For the text-containing cell, return its midpoint in [x, y] coordinate format. 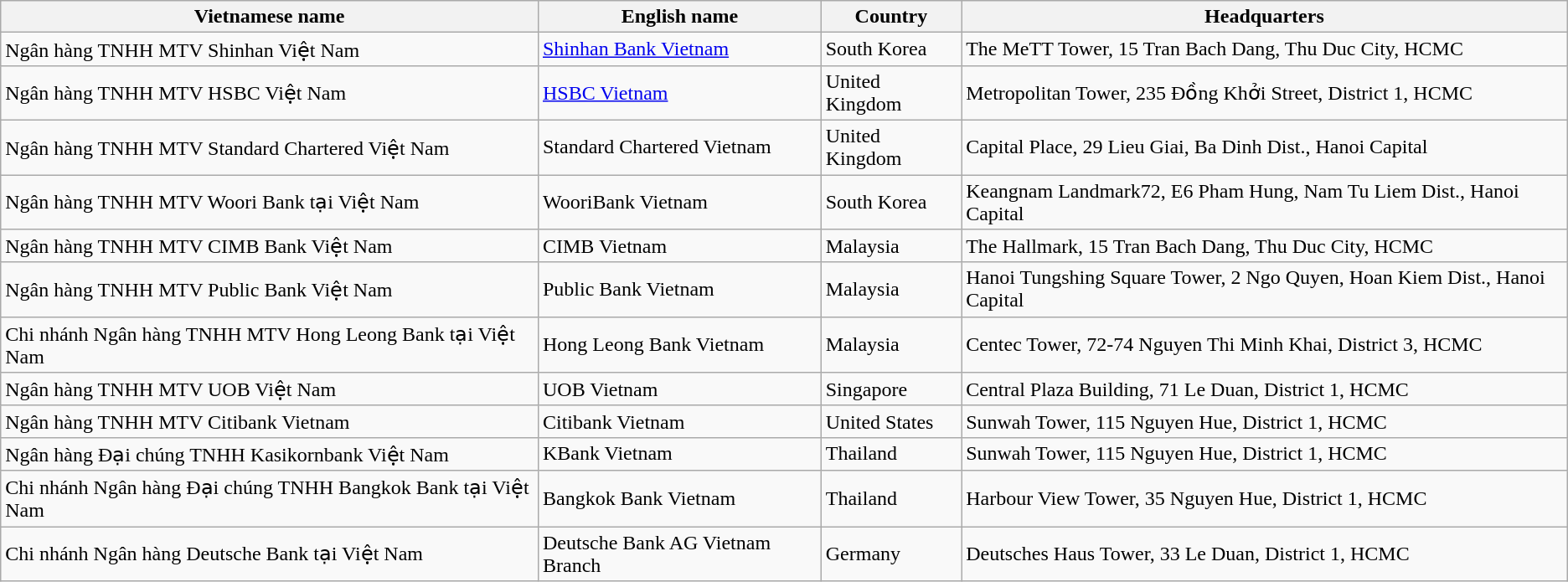
Ngân hàng TNHH MTV HSBC Việt Nam [270, 92]
Harbour View Tower, 35 Nguyen Hue, District 1, HCMC [1265, 499]
Ngân hàng TNHH MTV Citibank Vietnam [270, 421]
Keangnam Landmark72, E6 Pham Hung, Nam Tu Liem Dist., Hanoi Capital [1265, 201]
Shinhan Bank Vietnam [679, 49]
CIMB Vietnam [679, 246]
Ngân hàng TNHH MTV Woori Bank tại Việt Nam [270, 201]
Standard Chartered Vietnam [679, 147]
WooriBank Vietnam [679, 201]
Capital Place, 29 Lieu Giai, Ba Dinh Dist., Hanoi Capital [1265, 147]
Chi nhánh Ngân hàng Đại chúng TNHH Bangkok Bank tại Việt Nam [270, 499]
The MeTT Tower, 15 Tran Bach Dang, Thu Duc City, HCMC [1265, 49]
Central Plaza Building, 71 Le Duan, District 1, HCMC [1265, 389]
UOB Vietnam [679, 389]
Headquarters [1265, 17]
Chi nhánh Ngân hàng Deutsche Bank tại Việt Nam [270, 553]
Bangkok Bank Vietnam [679, 499]
Singapore [891, 389]
Chi nhánh Ngân hàng TNHH MTV Hong Leong Bank tại Việt Nam [270, 345]
United States [891, 421]
Ngân hàng Đại chúng TNHH Kasikornbank Việt Nam [270, 454]
Vietnamese name [270, 17]
Hong Leong Bank Vietnam [679, 345]
Country [891, 17]
Hanoi Tungshing Square Tower, 2 Ngo Quyen, Hoan Kiem Dist., Hanoi Capital [1265, 290]
Deutsches Haus Tower, 33 Le Duan, District 1, HCMC [1265, 553]
Deutsche Bank AG Vietnam Branch [679, 553]
Metropolitan Tower, 235 Đồng Khởi Street, District 1, HCMC [1265, 92]
Ngân hàng TNHH MTV Public Bank Việt Nam [270, 290]
HSBC Vietnam [679, 92]
Public Bank Vietnam [679, 290]
Citibank Vietnam [679, 421]
Ngân hàng TNHH MTV Standard Chartered Việt Nam [270, 147]
English name [679, 17]
Ngân hàng TNHH MTV Shinhan Việt Nam [270, 49]
KBank Vietnam [679, 454]
Centec Tower, 72-74 Nguyen Thi Minh Khai, District 3, HCMC [1265, 345]
Ngân hàng TNHH MTV UOB Việt Nam [270, 389]
Ngân hàng TNHH MTV CIMB Bank Việt Nam [270, 246]
Germany [891, 553]
The Hallmark, 15 Tran Bach Dang, Thu Duc City, HCMC [1265, 246]
